Scan for the cell matching the given text and deliver its [X, Y] coordinate at center. 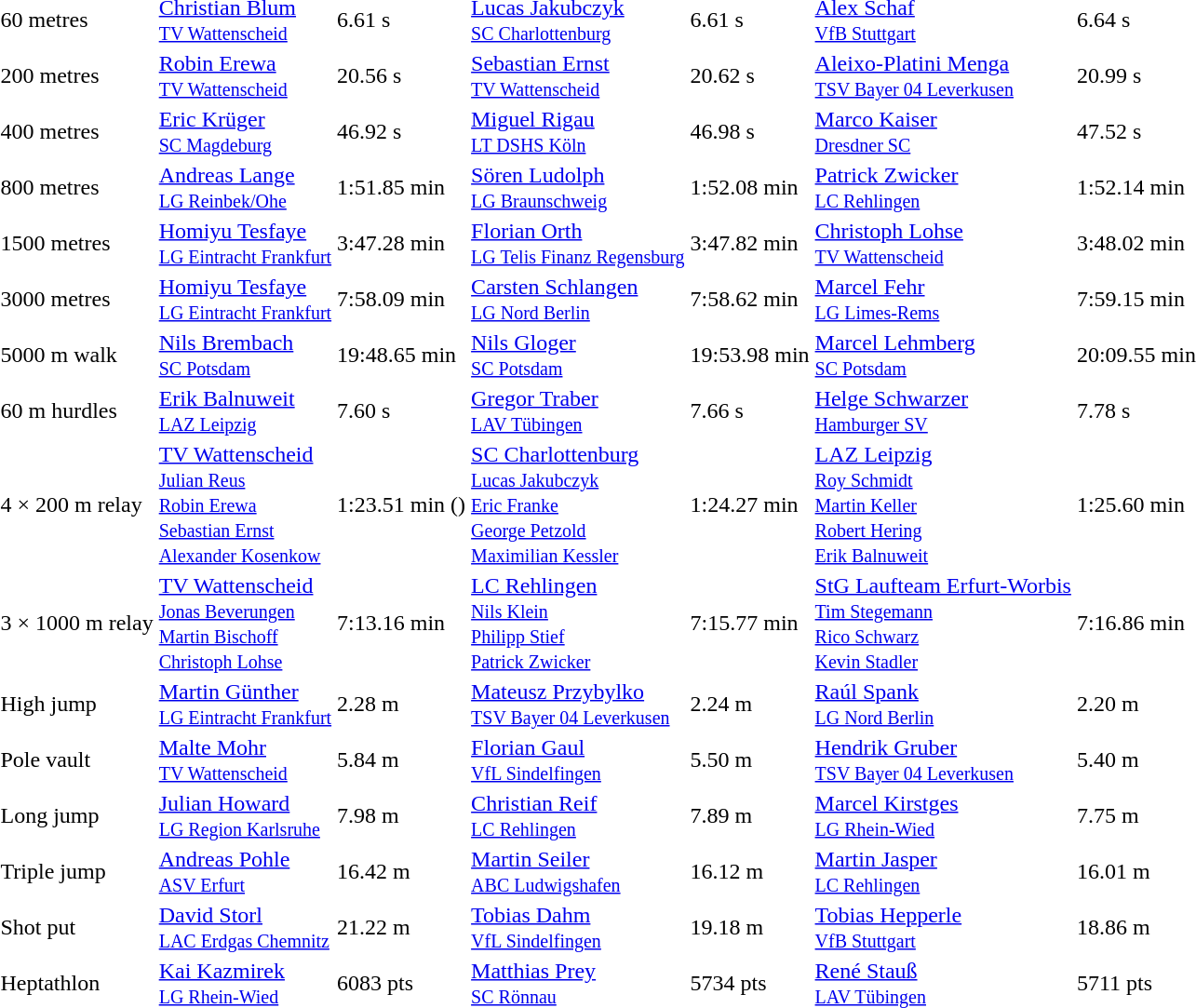
Nils GlogerSC Potsdam [578, 356]
Mateusz PrzybylkoTSV Bayer 04 Leverkusen [578, 704]
5.50 m [750, 759]
Raúl SpankLG Nord Berlin [943, 704]
Gregor TraberLAV Tübingen [578, 411]
46.98 s [750, 132]
StG Laufteam Erfurt-WorbisTim StegemannRico SchwarzKevin Stadler [943, 624]
1:23.51 min () [402, 504]
Eric KrügerSC Magdeburg [245, 132]
16.12 m [750, 871]
Andreas LangeLG Reinbek/Ohe [245, 188]
Marcel KirstgesLG Rhein-Wied [943, 815]
Nils BrembachSC Potsdam [245, 356]
3:47.28 min [402, 244]
7:58.09 min [402, 300]
20.62 s [750, 76]
16.42 m [402, 871]
David StorlLAC Erdgas Chemnitz [245, 927]
3:47.82 min [750, 244]
Malte MohrTV Wattenscheid [245, 759]
7.98 m [402, 815]
7.66 s [750, 411]
20.56 s [402, 76]
5.84 m [402, 759]
19:53.98 min [750, 356]
LC RehlingenNils KleinPhilipp StiefPatrick Zwicker [578, 624]
TV WattenscheidJulian ReusRobin ErewaSebastian ErnstAlexander Kosenkow [245, 504]
Florian OrthLG Telis Finanz Regensburg [578, 244]
Julian HowardLG Region Karlsruhe [245, 815]
TV WattenscheidJonas BeverungenMartin BischoffChristoph Lohse [245, 624]
Helge SchwarzerHamburger SV [943, 411]
Carsten SchlangenLG Nord Berlin [578, 300]
Christian ReifLC Rehlingen [578, 815]
Tobias HepperleVfB Stuttgart [943, 927]
7:58.62 min [750, 300]
Robin ErewaTV Wattenscheid [245, 76]
21.22 m [402, 927]
Sebastian ErnstTV Wattenscheid [578, 76]
Marco KaiserDresdner SC [943, 132]
46.92 s [402, 132]
7:15.77 min [750, 624]
19:48.65 min [402, 356]
Miguel RigauLT DSHS Köln [578, 132]
LAZ LeipzigRoy SchmidtMartin KellerRobert HeringErik Balnuweit [943, 504]
7:13.16 min [402, 624]
1:51.85 min [402, 188]
7.60 s [402, 411]
Martin SeilerABC Ludwigshafen [578, 871]
2.28 m [402, 704]
Tobias DahmVfL Sindelfingen [578, 927]
Florian GaulVfL Sindelfingen [578, 759]
1:52.08 min [750, 188]
Martin JasperLC Rehlingen [943, 871]
Sören LudolphLG Braunschweig [578, 188]
Christoph LohseTV Wattenscheid [943, 244]
Erik BalnuweitLAZ Leipzig [245, 411]
Andreas PohleASV Erfurt [245, 871]
Patrick ZwickerLC Rehlingen [943, 188]
Hendrik GruberTSV Bayer 04 Leverkusen [943, 759]
Marcel LehmbergSC Potsdam [943, 356]
19.18 m [750, 927]
1:24.27 min [750, 504]
Marcel FehrLG Limes-Rems [943, 300]
SC CharlottenburgLucas JakubczykEric FrankeGeorge PetzoldMaximilian Kessler [578, 504]
Aleixo-Platini MengaTSV Bayer 04 Leverkusen [943, 76]
2.24 m [750, 704]
7.89 m [750, 815]
Martin GüntherLG Eintracht Frankfurt [245, 704]
